Extract the [x, y] coordinate from the center of the cell holding the provided text.  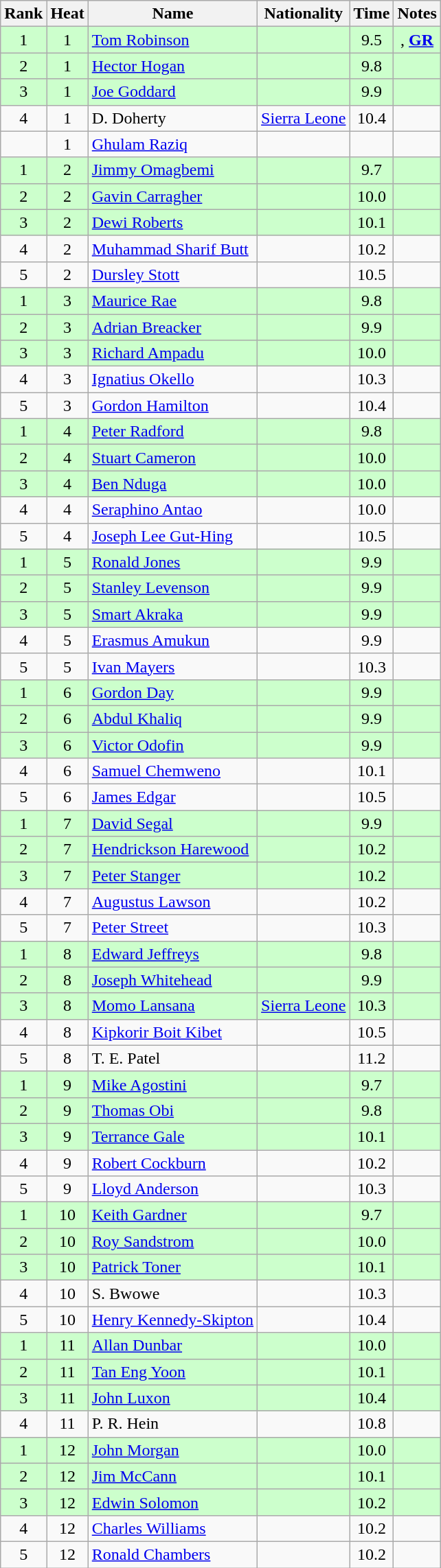
S. Bwowe [172, 1294]
Rank [23, 14]
Notes [417, 14]
Augustus Lawson [172, 902]
Muhammad Sharif Butt [172, 248]
Time [372, 14]
Erasmus Amukun [172, 640]
Momo Lansana [172, 1006]
Peter Street [172, 928]
10.8 [372, 1424]
Edwin Solomon [172, 1502]
Patrick Toner [172, 1267]
James Edgar [172, 797]
Gavin Carragher [172, 196]
Ronald Jones [172, 562]
Stanley Levenson [172, 588]
Peter Stanger [172, 876]
Joseph Lee Gut-Hing [172, 536]
Stuart Cameron [172, 458]
Maurice Rae [172, 301]
David Segal [172, 823]
Tan Eng Yoon [172, 1372]
Hendrickson Harewood [172, 850]
, GR [417, 40]
Roy Sandstrom [172, 1241]
Lloyd Anderson [172, 1189]
Seraphino Antao [172, 510]
Terrance Gale [172, 1136]
T. E. Patel [172, 1058]
Ronald Chambers [172, 1554]
Dursley Stott [172, 274]
Joe Goddard [172, 92]
Abdul Khaliq [172, 718]
Thomas Obi [172, 1110]
Nationality [304, 14]
Smart Akraka [172, 614]
Keith Gardner [172, 1215]
Gordon Day [172, 692]
Adrian Breacker [172, 327]
Gordon Hamilton [172, 406]
Joseph Whitehead [172, 980]
Henry Kennedy-Skipton [172, 1320]
Tom Robinson [172, 40]
P. R. Hein [172, 1424]
Hector Hogan [172, 66]
Charles Williams [172, 1528]
Dewi Roberts [172, 222]
Ben Nduga [172, 484]
Kipkorir Boit Kibet [172, 1032]
John Luxon [172, 1398]
D. Doherty [172, 118]
John Morgan [172, 1450]
Jim McCann [172, 1476]
Peter Radford [172, 432]
Heat [67, 14]
Ghulam Raziq [172, 144]
Name [172, 14]
Ivan Mayers [172, 666]
Allan Dunbar [172, 1346]
11.2 [372, 1058]
Edward Jeffreys [172, 954]
Ignatius Okello [172, 379]
9.5 [372, 40]
Richard Ampadu [172, 353]
Robert Cockburn [172, 1163]
Samuel Chemweno [172, 771]
Victor Odofin [172, 745]
Jimmy Omagbemi [172, 170]
Mike Agostini [172, 1084]
